Identify which cell holds the provided text, then report its (x, y) central coordinate. 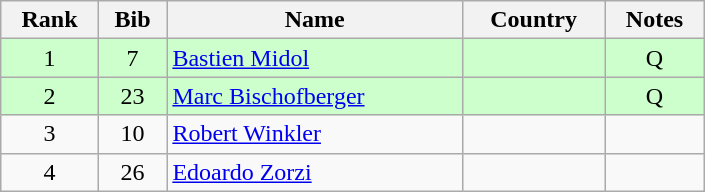
4 (50, 172)
Rank (50, 20)
Bib (132, 20)
Bastien Midol (315, 58)
10 (132, 134)
Edoardo Zorzi (315, 172)
3 (50, 134)
Marc Bischofberger (315, 96)
23 (132, 96)
Name (315, 20)
2 (50, 96)
26 (132, 172)
Country (534, 20)
Notes (655, 20)
1 (50, 58)
7 (132, 58)
Robert Winkler (315, 134)
